For the text-containing cell, return its midpoint in [x, y] coordinate format. 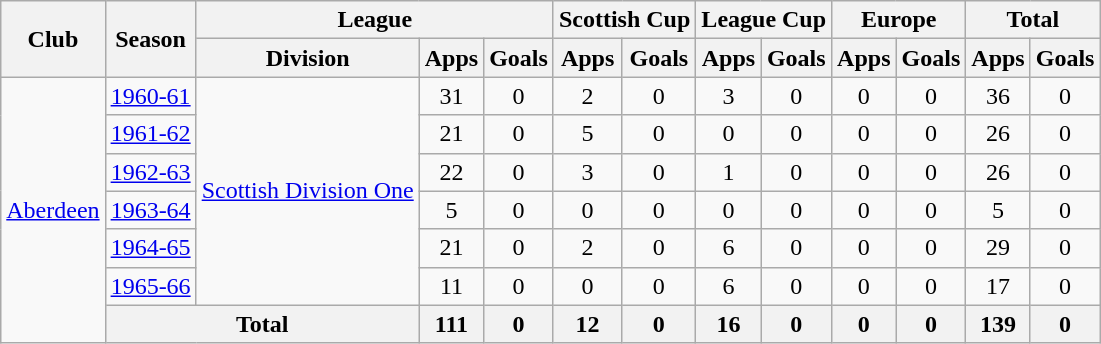
22 [451, 172]
Club [53, 39]
1965-66 [150, 286]
12 [587, 324]
Aberdeen [53, 210]
1962-63 [150, 172]
29 [998, 248]
17 [998, 286]
1963-64 [150, 210]
League Cup [764, 20]
11 [451, 286]
1960-61 [150, 96]
16 [728, 324]
League [374, 20]
Season [150, 39]
1 [728, 172]
Division [308, 58]
111 [451, 324]
31 [451, 96]
Europe [899, 20]
36 [998, 96]
139 [998, 324]
1961-62 [150, 134]
Scottish Cup [624, 20]
1964-65 [150, 248]
Scottish Division One [308, 191]
